Determine the [x, y] coordinate at the center of the cell enclosing the given text.  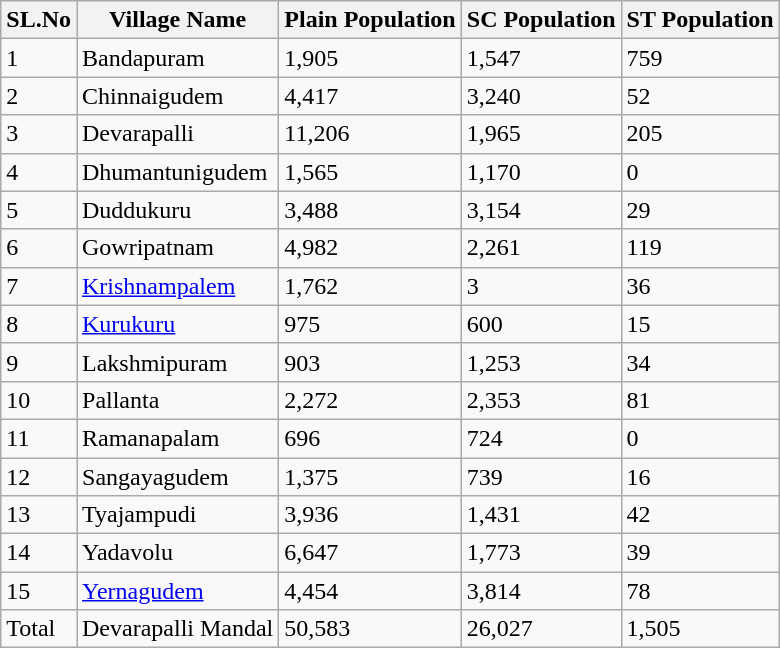
Bandapuram [177, 58]
1,773 [541, 553]
36 [700, 286]
1,505 [700, 629]
1 [39, 58]
52 [700, 96]
7 [39, 286]
2,353 [541, 400]
2,272 [370, 400]
3,154 [541, 210]
205 [700, 134]
2,261 [541, 248]
724 [541, 438]
11 [39, 438]
Duddukuru [177, 210]
4,982 [370, 248]
1,547 [541, 58]
119 [700, 248]
Kurukuru [177, 324]
975 [370, 324]
Dhumantunigudem [177, 172]
1,375 [370, 477]
6,647 [370, 553]
4 [39, 172]
Yernagudem [177, 591]
Krishnampalem [177, 286]
Total [39, 629]
13 [39, 515]
2 [39, 96]
1,253 [541, 362]
3,936 [370, 515]
26,027 [541, 629]
696 [370, 438]
Village Name [177, 20]
600 [541, 324]
81 [700, 400]
Tyajampudi [177, 515]
Ramanapalam [177, 438]
6 [39, 248]
Devarapalli [177, 134]
3,814 [541, 591]
Plain Population [370, 20]
39 [700, 553]
34 [700, 362]
4,417 [370, 96]
8 [39, 324]
10 [39, 400]
1,565 [370, 172]
1,905 [370, 58]
42 [700, 515]
12 [39, 477]
SL.No [39, 20]
759 [700, 58]
Gowripatnam [177, 248]
903 [370, 362]
ST Population [700, 20]
14 [39, 553]
Pallanta [177, 400]
739 [541, 477]
11,206 [370, 134]
16 [700, 477]
Lakshmipuram [177, 362]
4,454 [370, 591]
1,170 [541, 172]
Yadavolu [177, 553]
78 [700, 591]
5 [39, 210]
3,240 [541, 96]
50,583 [370, 629]
Sangayagudem [177, 477]
1,762 [370, 286]
SC Population [541, 20]
1,965 [541, 134]
Chinnaigudem [177, 96]
1,431 [541, 515]
9 [39, 362]
3,488 [370, 210]
Devarapalli Mandal [177, 629]
29 [700, 210]
